Extract the [x, y] coordinate from the center of the cell holding the provided text.  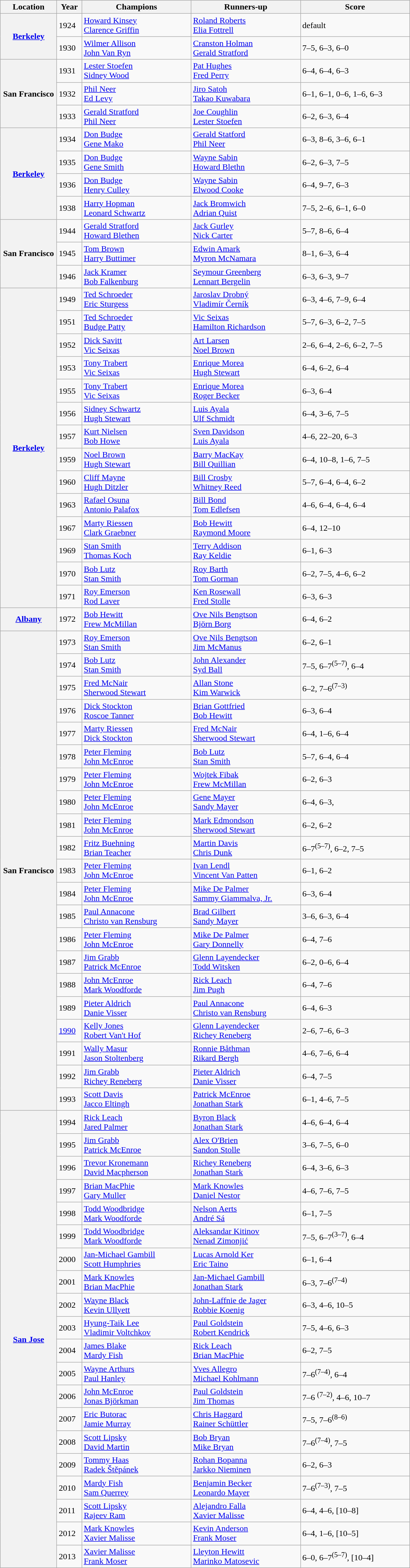
1986 [70, 939]
Scott Davis Jacco Eltingh [136, 1099]
1996 [70, 1168]
Byron Black Jonathan Stark [246, 1122]
Rick Leach Jared Palmer [136, 1122]
6–2, 6–1 [355, 642]
1981 [70, 825]
Lleyton Hewitt Marinko Matosevic [246, 1556]
1963 [70, 505]
Year [70, 7]
7–6(7–3), 7–5 [355, 1488]
Sven Davidson Luis Ayala [246, 436]
Martin Davis Chris Dunk [246, 848]
7–6(7–4), 6–4 [355, 1373]
Xavier Malisse Frank Moser [136, 1556]
Joe Coughlin Lester Stoefen [246, 117]
Jiro Satoh Takao Kuwabara [246, 93]
1978 [70, 757]
Bob Bryan Mike Bryan [246, 1442]
6–4, 10–8, 1–6, 7–5 [355, 459]
2002 [70, 1305]
Tom Brown Harry Buttimer [136, 254]
7–5, 4–6, 6–3 [355, 1328]
Kevin Anderson Frank Moser [246, 1534]
Paul Goldstein Robert Kendrick [246, 1328]
6–7(5–7), 6–2, 7–5 [355, 848]
1945 [70, 254]
Jaroslav Drobný Vladimír Černík [246, 299]
1952 [70, 345]
2006 [70, 1397]
7–6 (7–2), 4–6, 10–7 [355, 1397]
Location [29, 7]
Lucas Arnold Ker Eric Taino [246, 1259]
2004 [70, 1350]
2008 [70, 1442]
Don Budge Gene Mako [136, 139]
1932 [70, 93]
1970 [70, 573]
Mike De Palmer Gary Donnelly [246, 939]
Brian MacPhie Gary Muller [136, 1191]
1951 [70, 322]
Wayne Sabin Elwood Cooke [246, 185]
1935 [70, 162]
James Blake Mardy Fish [136, 1350]
Allan Stone Kim Warwick [246, 688]
6–2, 6–3, 6–4 [355, 117]
1993 [70, 1099]
Mark Knowles Brian MacPhie [136, 1282]
Mark Edmondson Sherwood Stewart [246, 825]
6–3, 6–3, 9–7 [355, 276]
Gerald Statford Phil Neer [246, 139]
Brian Gottfried Bob Hewitt [246, 711]
4–6, 6–4, 6–4, 6–4 [355, 505]
Roland Roberts Elia Fottrell [246, 25]
6–4, 4–6, [10–8] [355, 1510]
1944 [70, 230]
John McEnroe Jonas Björkman [136, 1397]
John McEnroe Mark Woodforde [136, 985]
6–1, 6–3 [355, 551]
1959 [70, 459]
Art Larsen Noel Brown [246, 345]
Paul Goldstein Jim Thomas [246, 1397]
2–6, 6–4, 2–6, 6–2, 7–5 [355, 345]
1967 [70, 528]
default [355, 25]
6–4, 6–3 [355, 1007]
Scott Lipsky Rajeev Ram [136, 1510]
Ove Nils Bengtson Jim McManus [246, 642]
1953 [70, 368]
6–2, 7–6(7–3) [355, 688]
6–4, 3–6, 6–3 [355, 1168]
Kelly Jones Robert Van't Hof [136, 1031]
Eric Butorac Jamie Murray [136, 1419]
1936 [70, 185]
2013 [70, 1556]
3–6, 6–3, 6–4 [355, 916]
Ted Schroeder Eric Sturgess [136, 299]
Bill Crosby Whitney Reed [246, 482]
Benjamin Becker Leonardo Mayer [246, 1488]
Wayne Black Kevin Ullyett [136, 1305]
6–4, 6–2 [355, 619]
7–5, 6–7(5–7), 6–4 [355, 665]
Rick Leach Jim Pugh [246, 985]
1972 [70, 619]
4–6, 7–6, 6–4 [355, 1054]
2001 [70, 1282]
2–6, 7–6, 6–3 [355, 1031]
1983 [70, 870]
6–3, 7–6(7–4) [355, 1282]
Ted Schroeder Budge Patty [136, 322]
Don Budge Henry Culley [136, 185]
Alejandro Falla Xavier Malisse [246, 1510]
1982 [70, 848]
5–7, 6–3, 6–2, 7–5 [355, 322]
6–3, 4–6, 7–9, 6–4 [355, 299]
Don Budge Gene Smith [136, 162]
Noel Brown Hugh Stewart [136, 459]
Wayne Sabin Howard Blethn [246, 162]
John-Laffnie de Jager Robbie Koenig [246, 1305]
Marty Riessen Clark Graebner [136, 528]
6–1, 7–5 [355, 1213]
1975 [70, 688]
Rohan Bopanna Jarkko Nieminen [246, 1465]
Bill Bond Tom Edlefsen [246, 505]
Barry MacKay Bill Quillian [246, 459]
1985 [70, 916]
Trevor Kronemann David Macpherson [136, 1168]
Mike De Palmer Sammy Giammalva, Jr. [246, 894]
Terry Addison Ray Keldie [246, 551]
6–4, 3–6, 7–5 [355, 414]
1991 [70, 1054]
6–4, 1–6, [10–5] [355, 1534]
1990 [70, 1031]
Mardy Fish Sam Querrey [136, 1488]
4–6, 22–20, 6–3 [355, 436]
6–2, 6–3, 7–5 [355, 162]
Jim Grabb Richey Reneberg [136, 1076]
Rafael Osuna Antonio Palafox [136, 505]
1987 [70, 962]
1974 [70, 665]
San Jose [29, 1339]
Bob Hewitt Frew McMillan [136, 619]
Wayne Arthurs Paul Hanley [136, 1373]
Patrick McEnroe Jonathan Stark [246, 1099]
Vic Seixas Hamilton Richardson [246, 322]
Chris Haggard Rainer Schüttler [246, 1419]
4–6, 7–6, 7–5 [355, 1191]
5–7, 6–4, 6–4, 6–2 [355, 482]
1988 [70, 985]
Mark Knowles Daniel Nestor [246, 1191]
1971 [70, 596]
5–7, 8–6, 6–4 [355, 230]
Albany [29, 619]
Gerald Stratford Howard Blethen [136, 230]
Jack Kramer Bob Falkenburg [136, 276]
Glenn Layendecker Todd Witsken [246, 962]
Bob Hewitt Raymond Moore [246, 528]
Ronnie Båthman Rikard Bergh [246, 1054]
6–4, 1–6, 6–4 [355, 733]
6–4, 6–3, [355, 802]
Marty Riessen Dick Stockton [136, 733]
Pat Hughes Fred Perry [246, 71]
1934 [70, 139]
1930 [70, 48]
Wojtek Fibak Frew McMillan [246, 779]
6–2, 7–5, 4–6, 6–2 [355, 573]
1957 [70, 436]
2007 [70, 1419]
1997 [70, 1191]
6–4, 6–2, 6–4 [355, 368]
6–3, 8–6, 3–6, 6–1 [355, 139]
Hyung-Taik Lee Vladimir Voltchkov [136, 1328]
1994 [70, 1122]
Dick Savitt Vic Seixas [136, 345]
Jack Gurley Nick Carter [246, 230]
3–6, 7–5, 6–0 [355, 1145]
1977 [70, 733]
Gene Mayer Sandy Mayer [246, 802]
Jack Bromwich Adrian Quist [246, 208]
6–1, 6–2 [355, 870]
1979 [70, 779]
1973 [70, 642]
Ken Rosewall Fred Stolle [246, 596]
1960 [70, 482]
7–5, 6–7(3–7), 6–4 [355, 1236]
Rick Leach Brian MacPhie [246, 1350]
6–4, 9–7, 6–3 [355, 185]
1938 [70, 208]
Cliff Mayne Hugh Ditzler [136, 482]
6–2, 0–6, 6–4 [355, 962]
1995 [70, 1145]
1956 [70, 414]
Brad Gilbert Sandy Mayer [246, 916]
1931 [70, 71]
Ove Nils Bengtson Björn Borg [246, 619]
Cranston Holman Gerald Stratford [246, 48]
1955 [70, 391]
1984 [70, 894]
Runners-up [246, 7]
1949 [70, 299]
4–6, 6–4, 6–4 [355, 1122]
Jan-Michael Gambill Jonathan Stark [246, 1282]
Enrique Morea Roger Becker [246, 391]
Roy Barth Tom Gorman [246, 573]
8–1, 6–3, 6–4 [355, 254]
1989 [70, 1007]
Dick Stockton Roscoe Tanner [136, 711]
Roy Emerson Rod Laver [136, 596]
Fritz Buehning Brian Teacher [136, 848]
7–5, 2–6, 6–1, 6–0 [355, 208]
Lester Stoefen Sidney Wood [136, 71]
2005 [70, 1373]
1992 [70, 1076]
Richey Reneberg Jonathan Stark [246, 1168]
6–1, 6–4 [355, 1259]
John Alexander Syd Ball [246, 665]
2010 [70, 1488]
1980 [70, 802]
2012 [70, 1534]
6–3, 4–6, 10–5 [355, 1305]
6–0, 6–7(5–7), [10–4] [355, 1556]
6–4, 6–4, 6–3 [355, 71]
Score [355, 7]
2011 [70, 1510]
Edwin Amark Myron McNamara [246, 254]
Nelson Aerts André Sá [246, 1213]
Ivan Lendl Vincent Van Patten [246, 870]
Jan-Michael Gambill Scott Humphries [136, 1259]
6–2, 7–5 [355, 1350]
Seymour Greenberg Lennart Bergelin [246, 276]
Tommy Haas Radek Štěpánek [136, 1465]
7–5, 6–3, 6–0 [355, 48]
1933 [70, 117]
2003 [70, 1328]
2009 [70, 1465]
Sidney Schwartz Hugh Stewart [136, 414]
1924 [70, 25]
Roy Emerson Stan Smith [136, 642]
Mark Knowles Xavier Malisse [136, 1534]
Enrique Morea Hugh Stewart [246, 368]
6–3, 6–3 [355, 596]
7–5, 7–6(8–6) [355, 1419]
Luis Ayala Ulf Schmidt [246, 414]
6–1, 6–1, 0–6, 1–6, 6–3 [355, 93]
Wally Masur Jason Stoltenberg [136, 1054]
6–4, 7–5 [355, 1076]
Wilmer Allison John Van Ryn [136, 48]
Aleksandar Kitinov Nenad Zimonjić [246, 1236]
Scott Lipsky David Martin [136, 1442]
Champions [136, 7]
1976 [70, 711]
6–1, 4–6, 7–5 [355, 1099]
Glenn Layendecker Richey Reneberg [246, 1031]
1946 [70, 276]
Stan Smith Thomas Koch [136, 551]
Yves Allegro Michael Kohlmann [246, 1373]
Howard Kinsey Clarence Griffin [136, 25]
1998 [70, 1213]
7–6(7–4), 7–5 [355, 1442]
Alex O'Brien Sandon Stolle [246, 1145]
6–2, 6–2 [355, 825]
5–7, 6–4, 6–4 [355, 757]
Kurt Nielsen Bob Howe [136, 436]
2000 [70, 1259]
Phil Neer Ed Levy [136, 93]
1969 [70, 551]
6–4, 12–10 [355, 528]
Harry Hopman Leonard Schwartz [136, 208]
1999 [70, 1236]
Gerald Stratford Phil Neer [136, 117]
